Identify which cell holds the provided text, then report its (x, y) central coordinate. 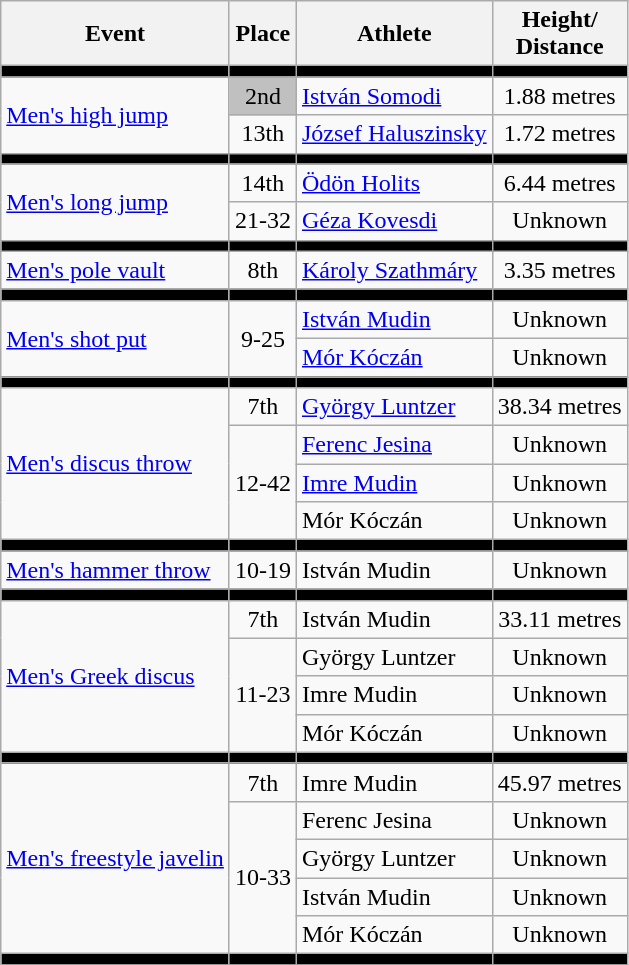
6.44 metres (560, 183)
Place (262, 34)
3.35 metres (560, 270)
1.72 metres (560, 134)
Men's freestyle javelin (116, 858)
Men's long jump (116, 202)
12-42 (262, 483)
Men's pole vault (116, 270)
38.34 metres (560, 407)
Men's discus throw (116, 464)
10-19 (262, 570)
Athlete (394, 34)
Men's Greek discus (116, 676)
Height/Distance (560, 34)
Men's high jump (116, 115)
2nd (262, 96)
11-23 (262, 695)
8th (262, 270)
13th (262, 134)
Géza Kovesdi (394, 221)
33.11 metres (560, 619)
Event (116, 34)
10-33 (262, 877)
14th (262, 183)
45.97 metres (560, 782)
Men's shot put (116, 338)
Ödön Holits (394, 183)
József Haluszinsky (394, 134)
István Somodi (394, 96)
Károly Szathmáry (394, 270)
1.88 metres (560, 96)
Men's hammer throw (116, 570)
21-32 (262, 221)
9-25 (262, 338)
